Pinpoint the cell where the given text exists, returning its (x, y) midpoint coordinate. 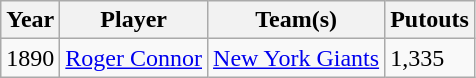
1,335 (430, 58)
Putouts (430, 20)
1890 (30, 58)
Year (30, 20)
Team(s) (296, 20)
Roger Connor (134, 58)
Player (134, 20)
New York Giants (296, 58)
